Pinpoint the cell where the given text exists, returning its (X, Y) midpoint coordinate. 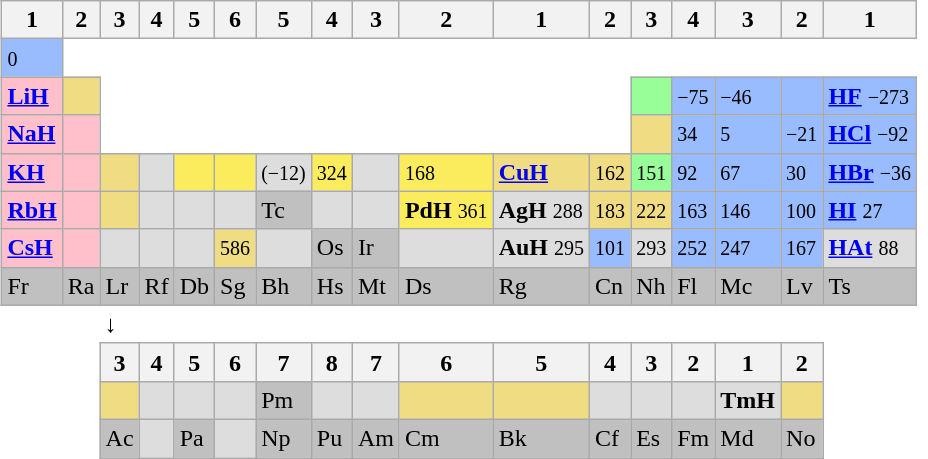
AgH 288 (541, 210)
252 (694, 248)
222 (652, 210)
AuH 295 (541, 248)
Ts (870, 286)
168 (446, 172)
↓ (120, 324)
Bk (541, 438)
Md (748, 438)
Fr (32, 286)
324 (332, 172)
0 (32, 58)
247 (748, 248)
Lr (120, 286)
Ds (446, 286)
LiH (32, 96)
Pm (284, 400)
KH (32, 172)
Fl (694, 286)
No (802, 438)
NaH (32, 134)
34 (694, 134)
Tc (284, 210)
Pu (332, 438)
RbH (32, 210)
Np (284, 438)
Mc (748, 286)
−75 (694, 96)
586 (236, 248)
163 (694, 210)
Es (652, 438)
Ac (120, 438)
Os (332, 248)
Am (376, 438)
100 (802, 210)
Rg (541, 286)
HF −273 (870, 96)
−21 (802, 134)
30 (802, 172)
8 (332, 362)
(−12) (284, 172)
Bh (284, 286)
162 (610, 172)
293 (652, 248)
Cm (446, 438)
Hs (332, 286)
CuH (541, 172)
Lv (802, 286)
67 (748, 172)
Ra (81, 286)
Fm (694, 438)
Rf (156, 286)
101 (610, 248)
146 (748, 210)
Cf (610, 438)
PdH 361 (446, 210)
Nh (652, 286)
CsH (32, 248)
HI 27 (870, 210)
HBr −36 (870, 172)
Sg (236, 286)
183 (610, 210)
HAt 88 (870, 248)
HCl −92 (870, 134)
151 (652, 172)
Pa (194, 438)
TmH (748, 400)
Ir (376, 248)
Mt (376, 286)
−46 (748, 96)
Cn (610, 286)
Db (194, 286)
167 (802, 248)
92 (694, 172)
